Detect which cell encompasses the target text, then output its [X, Y] center coordinate. 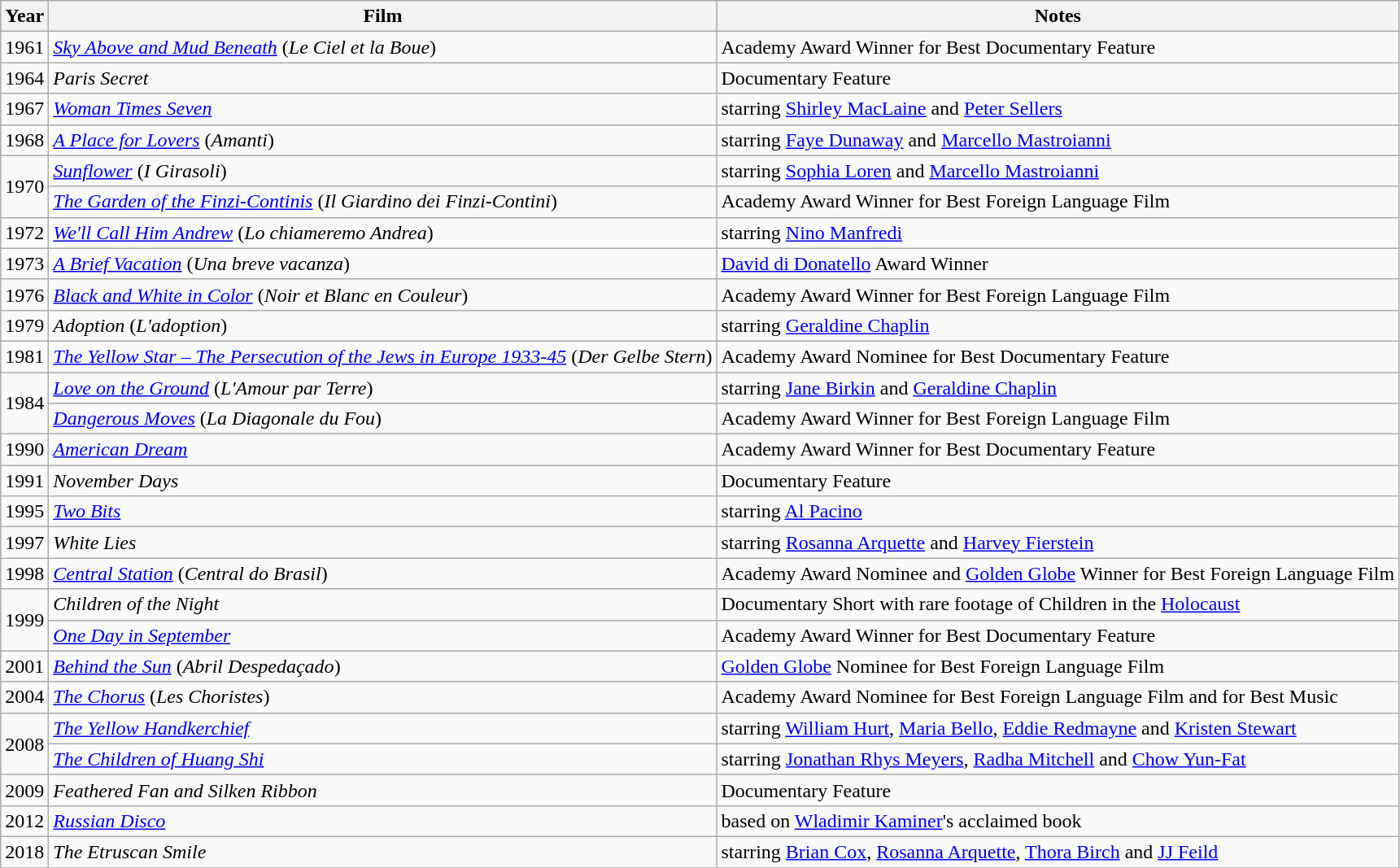
Academy Award Nominee for Best Foreign Language Film and for Best Music [1058, 697]
1976 [24, 294]
Sky Above and Mud Beneath (Le Ciel et la Boue) [382, 47]
The Chorus (Les Choristes) [382, 697]
2009 [24, 790]
American Dream [382, 450]
November Days [382, 481]
Russian Disco [382, 821]
Children of the Night [382, 604]
2001 [24, 666]
David di Donatello Award Winner [1058, 264]
A Place for Lovers (Amanti) [382, 140]
Documentary Short with rare footage of Children in the Holocaust [1058, 604]
1972 [24, 233]
Woman Times Seven [382, 109]
starring Shirley MacLaine and Peter Sellers [1058, 109]
1968 [24, 140]
Sunflower (I Girasoli) [382, 171]
starring Al Pacino [1058, 512]
Academy Award Nominee for Best Documentary Feature [1058, 356]
1995 [24, 512]
Love on the Ground (L'Amour par Terre) [382, 388]
Two Bits [382, 512]
2008 [24, 744]
1961 [24, 47]
Adoption (L'adoption) [382, 325]
1981 [24, 356]
Dangerous Moves (La Diagonale du Fou) [382, 419]
1997 [24, 543]
1990 [24, 450]
The Etruscan Smile [382, 852]
Feathered Fan and Silken Ribbon [382, 790]
One Day in September [382, 635]
1967 [24, 109]
starring Geraldine Chaplin [1058, 325]
Film [382, 16]
2004 [24, 697]
starring William Hurt, Maria Bello, Eddie Redmayne and Kristen Stewart [1058, 728]
Golden Globe Nominee for Best Foreign Language Film [1058, 666]
1999 [24, 620]
Notes [1058, 16]
starring Rosanna Arquette and Harvey Fierstein [1058, 543]
starring Jonathan Rhys Meyers, Radha Mitchell and Chow Yun-Fat [1058, 759]
Year [24, 16]
2012 [24, 821]
starring Brian Cox, Rosanna Arquette, Thora Birch and JJ Feild [1058, 852]
1964 [24, 78]
Black and White in Color (Noir et Blanc en Couleur) [382, 294]
The Yellow Handkerchief [382, 728]
1984 [24, 403]
1991 [24, 481]
Paris Secret [382, 78]
We'll Call Him Andrew (Lo chiameremo Andrea) [382, 233]
The Children of Huang Shi [382, 759]
Behind the Sun (Abril Despedaçado) [382, 666]
The Garden of the Finzi-Continis (Il Giardino dei Finzi-Contini) [382, 202]
1979 [24, 325]
Central Station (Central do Brasil) [382, 574]
starring Nino Manfredi [1058, 233]
2018 [24, 852]
starring Sophia Loren and Marcello Mastroianni [1058, 171]
based on Wladimir Kaminer's acclaimed book [1058, 821]
starring Jane Birkin and Geraldine Chaplin [1058, 388]
White Lies [382, 543]
1970 [24, 186]
The Yellow Star – The Persecution of the Jews in Europe 1933-45 (Der Gelbe Stern) [382, 356]
1973 [24, 264]
Academy Award Nominee and Golden Globe Winner for Best Foreign Language Film [1058, 574]
1998 [24, 574]
A Brief Vacation (Una breve vacanza) [382, 264]
starring Faye Dunaway and Marcello Mastroianni [1058, 140]
